Capture the cell that displays the provided text and extract its [X, Y] central coordinate. 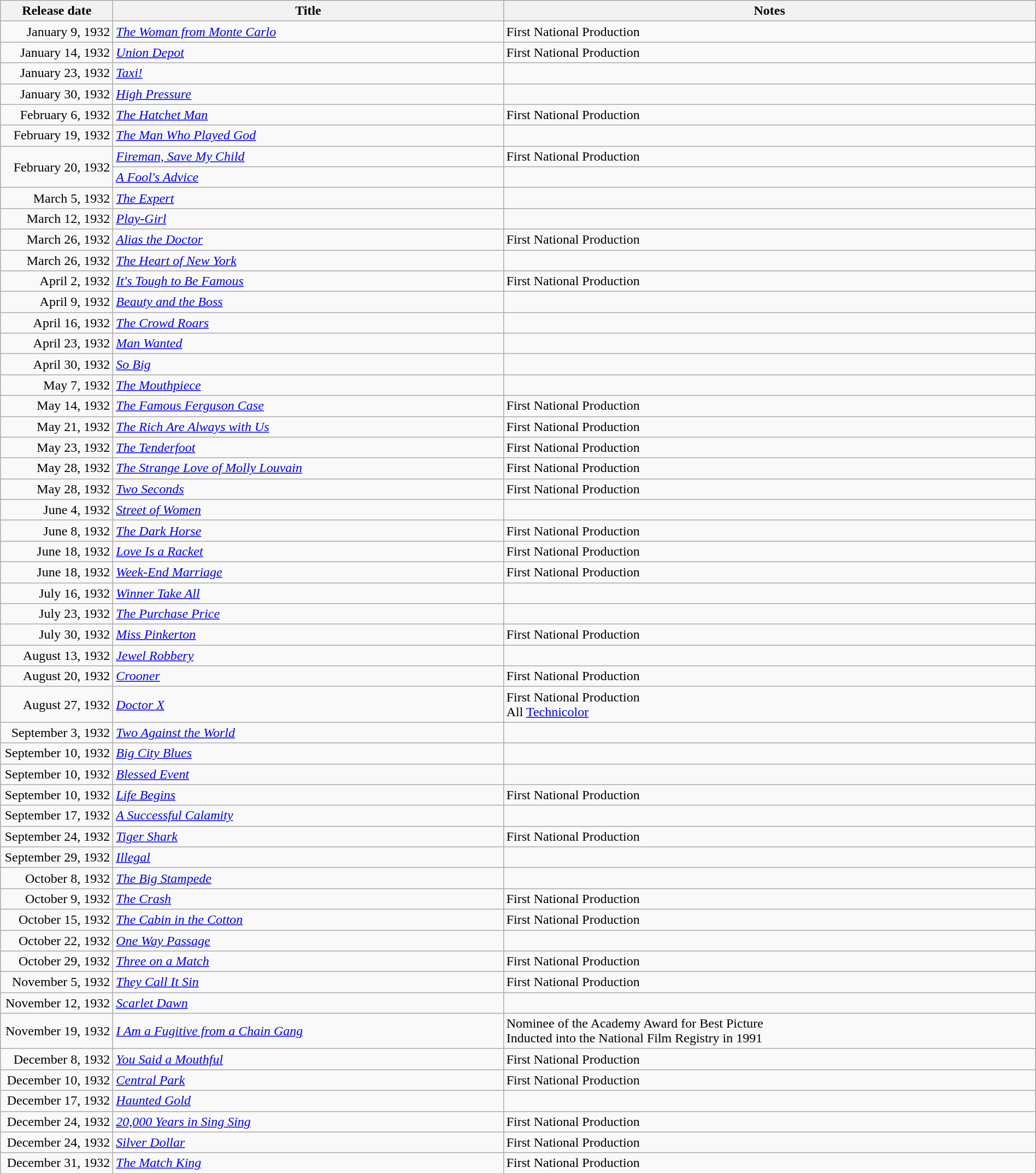
Taxi! [308, 73]
The Expert [308, 198]
Nominee of the Academy Award for Best PictureInducted into the National Film Registry in 1991 [769, 1031]
The Rich Are Always with Us [308, 427]
February 6, 1932 [57, 115]
Street of Women [308, 510]
Doctor X [308, 705]
Notes [769, 11]
Three on a Match [308, 961]
A Successful Calamity [308, 816]
They Call It Sin [308, 982]
I Am a Fugitive from a Chain Gang [308, 1031]
Two Seconds [308, 489]
One Way Passage [308, 940]
May 21, 1932 [57, 427]
The Hatchet Man [308, 115]
November 19, 1932 [57, 1031]
First National ProductionAll Technicolor [769, 705]
Tiger Shark [308, 836]
March 5, 1932 [57, 198]
July 30, 1932 [57, 635]
December 10, 1932 [57, 1080]
Illegal [308, 857]
Week-End Marriage [308, 572]
Beauty and the Boss [308, 302]
November 12, 1932 [57, 1003]
December 17, 1932 [57, 1101]
January 23, 1932 [57, 73]
April 23, 1932 [57, 344]
Scarlet Dawn [308, 1003]
Blessed Event [308, 774]
October 22, 1932 [57, 940]
The Purchase Price [308, 614]
October 8, 1932 [57, 878]
February 19, 1932 [57, 135]
September 3, 1932 [57, 733]
November 5, 1932 [57, 982]
The Match King [308, 1163]
Title [308, 11]
May 7, 1932 [57, 385]
January 9, 1932 [57, 32]
October 29, 1932 [57, 961]
The Dark Horse [308, 530]
April 30, 1932 [57, 364]
Alias the Doctor [308, 239]
Haunted Gold [308, 1101]
Big City Blues [308, 753]
The Crowd Roars [308, 323]
The Strange Love of Molly Louvain [308, 468]
August 20, 1932 [57, 676]
Crooner [308, 676]
Two Against the World [308, 733]
Man Wanted [308, 344]
June 8, 1932 [57, 530]
April 2, 1932 [57, 281]
The Tenderfoot [308, 447]
August 27, 1932 [57, 705]
Play-Girl [308, 219]
July 23, 1932 [57, 614]
Silver Dollar [308, 1142]
Life Begins [308, 795]
The Crash [308, 899]
February 20, 1932 [57, 167]
October 15, 1932 [57, 919]
20,000 Years in Sing Sing [308, 1122]
The Big Stampede [308, 878]
October 9, 1932 [57, 899]
May 23, 1932 [57, 447]
The Cabin in the Cotton [308, 919]
December 8, 1932 [57, 1059]
So Big [308, 364]
The Woman from Monte Carlo [308, 32]
January 14, 1932 [57, 52]
The Famous Ferguson Case [308, 406]
It's Tough to Be Famous [308, 281]
Central Park [308, 1080]
A Fool's Advice [308, 177]
August 13, 1932 [57, 656]
The Man Who Played God [308, 135]
July 16, 1932 [57, 593]
Jewel Robbery [308, 656]
December 31, 1932 [57, 1163]
Fireman, Save My Child [308, 156]
September 24, 1932 [57, 836]
Union Depot [308, 52]
Release date [57, 11]
Love Is a Racket [308, 551]
Miss Pinkerton [308, 635]
January 30, 1932 [57, 94]
September 29, 1932 [57, 857]
Winner Take All [308, 593]
April 16, 1932 [57, 323]
The Heart of New York [308, 261]
May 14, 1932 [57, 406]
The Mouthpiece [308, 385]
June 4, 1932 [57, 510]
March 12, 1932 [57, 219]
April 9, 1932 [57, 302]
High Pressure [308, 94]
You Said a Mouthful [308, 1059]
September 17, 1932 [57, 816]
